Identify which cell holds the provided text, then report its [x, y] central coordinate. 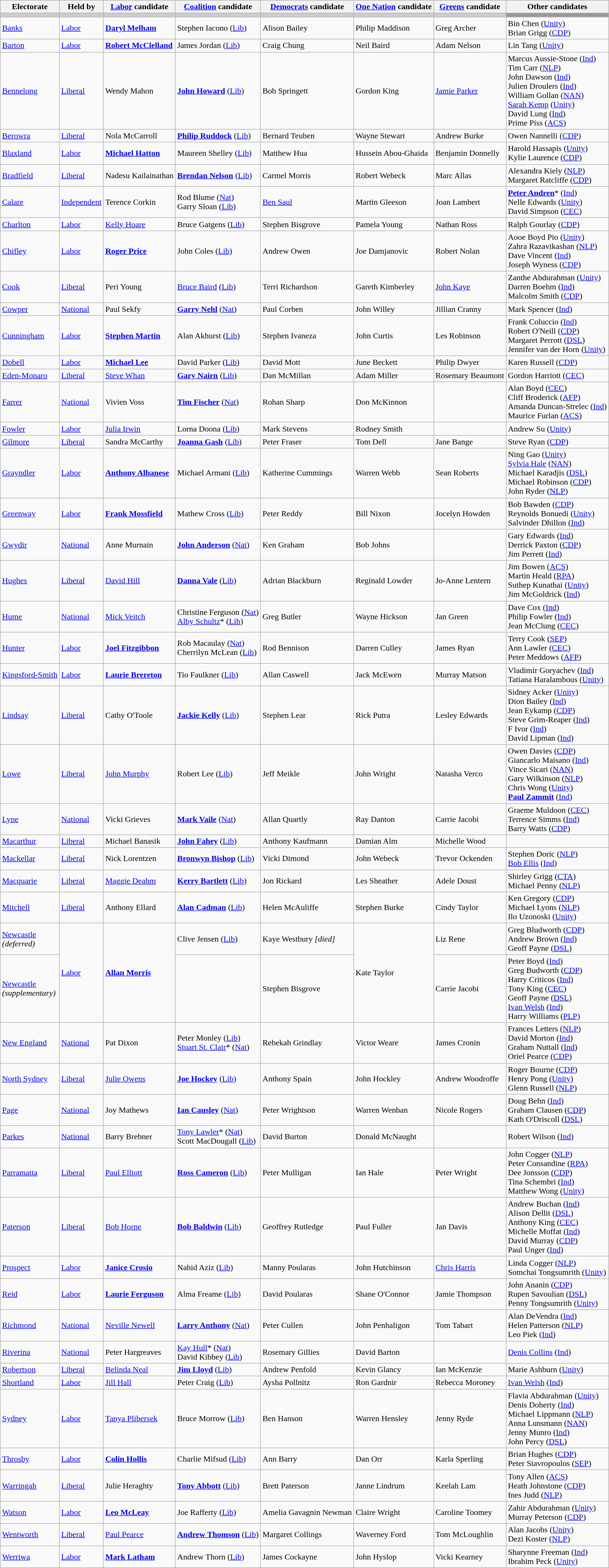
Julie Heraghty [139, 1486]
Frank Coluccio (Ind)Robert O'Neill (CDP)Margaret Perrott (DSL)Jennifer van der Horn (Unity) [557, 336]
Frances Letters (NLP)David Morton (Ind)Graham Nuttall (Ind)Oriel Pearce (CDP) [557, 1043]
Les Sheather [394, 881]
Ben Saul [307, 202]
Peter Cullen [307, 1325]
David Burton [307, 1136]
Terry Cook (SEP)Ann Lawler (CEC)Peter Meddows (AFP) [557, 648]
Rebecca Moroney [470, 1383]
Anthony Ellard [139, 908]
Rebekah Grindlay [307, 1043]
John Coles (Lib) [218, 251]
Riverina [30, 1352]
Jamie Thompson [470, 1294]
Alan Boyd (CEC)Cliff Broderick (AFP)Amanda Duncan-Strelec (Ind)Maurice Furlan (ACS) [557, 402]
Donald McNaught [394, 1136]
Lindsay [30, 715]
Jeff Meikle [307, 774]
Ralph Gourlay (CDP) [557, 224]
Jan Davis [470, 1227]
Janne Lindrum [394, 1486]
Rod Bennison [307, 648]
Cowper [30, 309]
James Jordan (Lib) [218, 46]
Julia Irwin [139, 429]
Gary Nairn (Lib) [218, 375]
Prospect [30, 1267]
Bradfield [30, 175]
Ning Gao (Unity)Sylvia Hale (NAN)Michael Karadjis (DSL)Michael Robinson (CDP)John Ryder (NLP) [557, 473]
Allan Quartly [307, 819]
Ivan Welsh (Ind) [557, 1383]
Joel Fitzgibbon [139, 648]
Shane O'Connor [394, 1294]
Paterson [30, 1227]
Robert Nolan [470, 251]
John Kaye [470, 287]
Victor Weare [394, 1043]
Sidney Acker (Unity)Dion Bailey (Ind)Jean Eykamp (CDP)Steve Grim-Reaper (Ind)F Ivor (Ind)David Lipman (Ind) [557, 715]
Held by [81, 7]
Lin Tang (Unity) [557, 46]
Robertson [30, 1370]
John Ananin (CDP)Rupen Savoulian (DSL)Penny Tongsumrith (Unity) [557, 1294]
Ron Gardnir [394, 1383]
Reid [30, 1294]
Steve Whan [139, 375]
Bob Baldwin (Lib) [218, 1227]
Jackie Kelly (Lib) [218, 715]
Frank Mossfield [139, 513]
Neville Newell [139, 1325]
Nick Lorentzen [139, 859]
Vicki Dimond [307, 859]
Adele Doust [470, 881]
Damian Alm [394, 841]
Kelly Hoare [139, 224]
Amelia Gavagnin Newman [307, 1513]
Nicole Rogers [470, 1110]
Peter Monley (Lib)Stuart St. Clair* (Nat) [218, 1043]
Robert Webeck [394, 175]
Philip Maddison [394, 28]
Eden-Monaro [30, 375]
Parramatta [30, 1173]
Mitchell [30, 908]
Terence Corkin [139, 202]
Vivien Voss [139, 402]
Michelle Wood [470, 841]
North Sydney [30, 1079]
Lowe [30, 774]
Laurie Brereton [139, 675]
Zanthe Abdurahman (Unity)Darren Boehm (Ind)Malcolm Smith (CDP) [557, 287]
Farrer [30, 402]
Gilmore [30, 442]
Tony Abbott (Lib) [218, 1486]
Maureen Shelley (Lib) [218, 153]
Macarthur [30, 841]
Greg Archer [470, 28]
Shirley Grigg (CTA)Michael Penny (NLP) [557, 881]
Allan Morris [139, 973]
Parkes [30, 1136]
Stephen Iacono (Lib) [218, 28]
Warren Webb [394, 473]
Marcus Aussie-Stone (Ind)Tim Carr (NLP)John Dawson (Ind)Julien Droulers (Ind)William Gollan (NAN)Sarah Kemp (Unity)David Lung (Ind)Prime Piss (ACS) [557, 90]
Newcastle(deferred) [30, 939]
Carmel Morris [307, 175]
Nahid Aziz (Lib) [218, 1267]
Ken Graham [307, 545]
Linda Cogger (NLP)Somchai Tongsumrith (Unity) [557, 1267]
Caroline Toomey [470, 1513]
Jim Bowen (ACS)Martin Heald (RPA)Suthep Kunathai (Unity)Jim McGoldrick (Ind) [557, 581]
Garry Nehl (Nat) [218, 309]
Kay Hull* (Nat)David Kibbey (Lib) [218, 1352]
Clive Jensen (Lib) [218, 939]
John Murphy [139, 774]
Tom Dell [394, 442]
Blaxland [30, 153]
Dobell [30, 363]
Harold Hassapis (Unity)Kylie Laurence (CDP) [557, 153]
Sandra McCarthy [139, 442]
Joan Lambert [470, 202]
Vladimir Goryachev (Ind)Tatiana Haralambous (Unity) [557, 675]
Gwydir [30, 545]
Anthony Albanese [139, 473]
Dan Orr [394, 1459]
Alma Freame (Lib) [218, 1294]
John Curtis [394, 336]
Natasha Verco [470, 774]
Gary Edwards (Ind)Derrick Paxton (CDP)Jim Perrett (Ind) [557, 545]
Dan McMillan [307, 375]
Hussein Abou-Ghaida [394, 153]
Kerry Bartlett (Lib) [218, 881]
Chifley [30, 251]
Michael Armani (Lib) [218, 473]
Adrian Blackburn [307, 581]
June Beckett [394, 363]
James Ryan [470, 648]
David Hill [139, 581]
David Barton [394, 1352]
Shortland [30, 1383]
Brett Paterson [307, 1486]
Peter Boyd (Ind)Greg Budworth (CDP)Harry Criticos (Ind)Tony King (CEC)Geoff Payne (DSL)Ivan Welsh (Ind)Harry Williams (PLP) [557, 989]
James Cockayne [307, 1557]
Waverney Ford [394, 1534]
Nadesu Kailainathan [139, 175]
Electorate [30, 7]
John Hockley [394, 1079]
John Hutchinson [394, 1267]
Brendan Nelson (Lib) [218, 175]
Throsby [30, 1459]
Mick Veitch [139, 617]
Paul Fuller [394, 1227]
David Parker (Lib) [218, 363]
Alan DeVendra (Ind)Helen Patterson (NLP)Leo Piek (Ind) [557, 1325]
Coalition candidate [218, 7]
Peter Craig (Lib) [218, 1383]
Wayne Stewart [394, 136]
Martin Gleeson [394, 202]
Bruce Morrow (Lib) [218, 1419]
Cunningham [30, 336]
Werriwa [30, 1557]
One Nation candidate [394, 7]
David Mott [307, 363]
Democrats candidate [307, 7]
Karen Russell (CDP) [557, 363]
Stephen Doric (NLP)Bob Ellis (Ind) [557, 859]
Lorna Doona (Lib) [218, 429]
Lyne [30, 819]
James Cronin [470, 1043]
Greg Bludworth (CDP)Andrew Brown (Ind)Geoff Payne (DSL) [557, 939]
Wentworth [30, 1534]
Rohan Sharp [307, 402]
Ray Danton [394, 819]
Doug Behn (Ind)Graham Clausen (CDP)Kath O'Driscoll (DSL) [557, 1110]
Neil Baird [394, 46]
Claire Wright [394, 1513]
Andrew Buchan (Ind)Alison Dellit (DSL)Anthony King (CEC)Michelle Moffat (Ind)David Murray (CDP)Paul Unger (Ind) [557, 1227]
Charlton [30, 224]
Adam Miller [394, 375]
Peter Reddy [307, 513]
Karla Sperling [470, 1459]
Page [30, 1110]
Owen Nannelli (CDP) [557, 136]
John Penhaligon [394, 1325]
Joanna Gash (Lib) [218, 442]
Helen McAuliffe [307, 908]
Mark Stevens [307, 429]
Philip Ruddock (Lib) [218, 136]
Bernard Teuben [307, 136]
Peri Young [139, 287]
Jamie Parker [470, 90]
Murray Matson [470, 675]
Darren Culley [394, 648]
Michael Lee [139, 363]
New England [30, 1043]
Andrew Woodroffe [470, 1079]
Ian McKenzie [470, 1370]
Marie Ashburn (Unity) [557, 1370]
Alexandra Kiely (NLP)Margaret Ratcliffe (CDP) [557, 175]
Mark Spencer (Ind) [557, 309]
Andrew Burke [470, 136]
Mathew Cross (Lib) [218, 513]
Keelah Lam [470, 1486]
Paul Corben [307, 309]
Geoffrey Rutledge [307, 1227]
Nola McCarroll [139, 136]
John Willey [394, 309]
Alan Jacobs (Unity)Dezi Koster (NLP) [557, 1534]
Anne Murnain [139, 545]
Joe Rafferty (Lib) [218, 1513]
Maggie Deahm [139, 881]
Macquarie [30, 881]
Mark Vaile (Nat) [218, 819]
Tio Faulkner (Lib) [218, 675]
Graeme Muldoon (CEC)Terrence Simms (Ind)Barry Watts (CDP) [557, 819]
Benjamin Donnelly [470, 153]
Alan Akhurst (Lib) [218, 336]
Joe Hockey (Lib) [218, 1079]
Katherine Cummings [307, 473]
David Poularas [307, 1294]
Anthony Kaufmann [307, 841]
Charlie Mifsud (Lib) [218, 1459]
Lesley Edwards [470, 715]
Barry Brebner [139, 1136]
Laurie Ferguson [139, 1294]
Sean Roberts [470, 473]
Michael Hatton [139, 153]
Joy Mathews [139, 1110]
Julie Owens [139, 1079]
Paul Elliott [139, 1173]
Kaye Westbury [died] [307, 939]
Adam Nelson [470, 46]
Gordon Harriott (CEC) [557, 375]
Hume [30, 617]
Alan Cadman (Lib) [218, 908]
Reginald Lowder [394, 581]
Flavia Abdurahman (Unity)Denis Doherty (Ind)Michael Lippmann (NLP)Anna Lunsmann (NAN)Jenny Munro (Ind)John Percy (DSL) [557, 1419]
John Howard (Lib) [218, 90]
Tom McLoughlin [470, 1534]
Peter Wright [470, 1173]
Danna Vale (Lib) [218, 581]
Peter Wrightson [307, 1110]
Terri Richardson [307, 287]
Kevin Glancy [394, 1370]
Sharynne Freeman (Ind)Ibrahim Peck (Unity) [557, 1557]
Ann Barry [307, 1459]
Trevor Ockenden [470, 859]
Pamela Young [394, 224]
Peter Hargreaves [139, 1352]
Cathy O'Toole [139, 715]
Peter Fraser [307, 442]
Hughes [30, 581]
Tom Tabart [470, 1325]
Matthew Hua [307, 153]
Independent [81, 202]
Rod Blume (Nat)Garry Sloan (Lib) [218, 202]
Andrew Owen [307, 251]
Cindy Taylor [470, 908]
Tim Fischer (Nat) [218, 402]
Peter Mulligan [307, 1173]
Jillian Cranny [470, 309]
Pat Dixon [139, 1043]
Philip Dwyer [470, 363]
Nathan Ross [470, 224]
Aooe Boyd Pio (Unity)Zahra Razavikashan (NLP)Dave Vincent (Ind)Joseph Wyness (CDP) [557, 251]
Robert Lee (Lib) [218, 774]
Richmond [30, 1325]
Greens candidate [470, 7]
Craig Chung [307, 46]
Warren Hensley [394, 1419]
Allan Caswell [307, 675]
Rob Macaulay (Nat)Cherrilyn McLean (Lib) [218, 648]
Ian Causley (Nat) [218, 1110]
Christine Ferguson (Nat)Alby Schultz* (Lib) [218, 617]
Bruce Gatgens (Lib) [218, 224]
Wayne Hickson [394, 617]
Tony Allen (ACS)Heath Johnstone (CDP)Ines Judd (NLP) [557, 1486]
Jane Bange [470, 442]
Grayndler [30, 473]
Calare [30, 202]
Stephen Martin [139, 336]
Vicki Grieves [139, 819]
Chris Harris [470, 1267]
Rosemary Gillies [307, 1352]
Gareth Kimberley [394, 287]
Jim Lloyd (Lib) [218, 1370]
Aysha Pollnitz [307, 1383]
Jack McEwen [394, 675]
Rick Putra [394, 715]
Tanya Plibersek [139, 1419]
Margaret Collings [307, 1534]
John Hyslop [394, 1557]
Ian Hale [394, 1173]
Anthony Spain [307, 1079]
Liz Rene [470, 939]
Paul Pearce [139, 1534]
John Wright [394, 774]
Owen Davies (CDP)Giancarlo Maisano (Ind)Vince Sicari (NAN)Gary Wilkinson (NLP)Chris Wong (Unity)Paul Zammit (Ind) [557, 774]
Berowra [30, 136]
Barton [30, 46]
Sydney [30, 1419]
Jenny Ryde [470, 1419]
Bennelong [30, 90]
Stephen Lear [307, 715]
Bob Horne [139, 1227]
Daryl Melham [139, 28]
Greenway [30, 513]
Other candidates [557, 7]
Ben Hanson [307, 1419]
Warringah [30, 1486]
Peter Andren* (Ind)Nelle Edwards (Unity)David Simpson (CEC) [557, 202]
Tony Lawler* (Nat)Scott MacDougall (Lib) [218, 1136]
Bob Johns [394, 545]
Denis Collins (Ind) [557, 1352]
Joe Damjanovic [394, 251]
Manny Poularas [307, 1267]
Kingsford-Smith [30, 675]
Leo McLeay [139, 1513]
Newcastle(supplementary) [30, 989]
Bill Nixon [394, 513]
Larry Anthony (Nat) [218, 1325]
Andrew Su (Unity) [557, 429]
Labor candidate [139, 7]
Ken Gregory (CDP)Michael Lyons (NLP)Ilo Uzonoski (Unity) [557, 908]
Les Robinson [470, 336]
Robert Wilson (Ind) [557, 1136]
Rodney Smith [394, 429]
Don McKinnon [394, 402]
Rosemary Beaumont [470, 375]
Stephen Ivaneza [307, 336]
Ross Cameron (Lib) [218, 1173]
Fowler [30, 429]
Colin Hollis [139, 1459]
Dave Cox (Ind)Philip Fowler (Ind)Jean McClung (CEC) [557, 617]
Paul Sekfy [139, 309]
Jon Rickard [307, 881]
Watson [30, 1513]
John Anderson (Nat) [218, 545]
Stephen Burke [394, 908]
Mackellar [30, 859]
Mark Latham [139, 1557]
Jo-Anne Lentern [470, 581]
Gordon King [394, 90]
Steve Ryan (CDP) [557, 442]
Roger Bourne (CDP)Henry Pong (Unity)Glenn Russell (NLP) [557, 1079]
Robert McClelland [139, 46]
Bob Bawden (CDP)Reynolds Bonuedi (Unity)Salvinder Dhillon (Ind) [557, 513]
Greg Butler [307, 617]
Jan Green [470, 617]
Zahir Abdurahman (Unity)Murray Peterson (CDP) [557, 1513]
Roger Price [139, 251]
Kate Taylor [394, 973]
Bronwyn Bishop (Lib) [218, 859]
John Fahey (Lib) [218, 841]
Vicki Kearney [470, 1557]
Marc Allas [470, 175]
Bruce Baird (Lib) [218, 287]
Andrew Thorn (Lib) [218, 1557]
John Webeck [394, 859]
Janice Crosio [139, 1267]
Bob Springett [307, 90]
Banks [30, 28]
Andrew Penfold [307, 1370]
Brian Hughes (CDP)Peter Stavropoulos (SEP) [557, 1459]
Wendy Mahon [139, 90]
Bin Chen (Unity)Brian Grigg (CDP) [557, 28]
Jill Hall [139, 1383]
Jocelyn Howden [470, 513]
Hunter [30, 648]
John Cogger (NLP)Peter Consandine (RPA)Dee Jonsson (CDP)Tina Schembri (Ind)Matthew Wong (Unity) [557, 1173]
Michael Banasik [139, 841]
Alison Bailey [307, 28]
Cook [30, 287]
Andrew Thomson (Lib) [218, 1534]
Warren Wenban [394, 1110]
Belinda Neal [139, 1370]
